Extract the [X, Y] coordinate from the center of the cell holding the provided text.  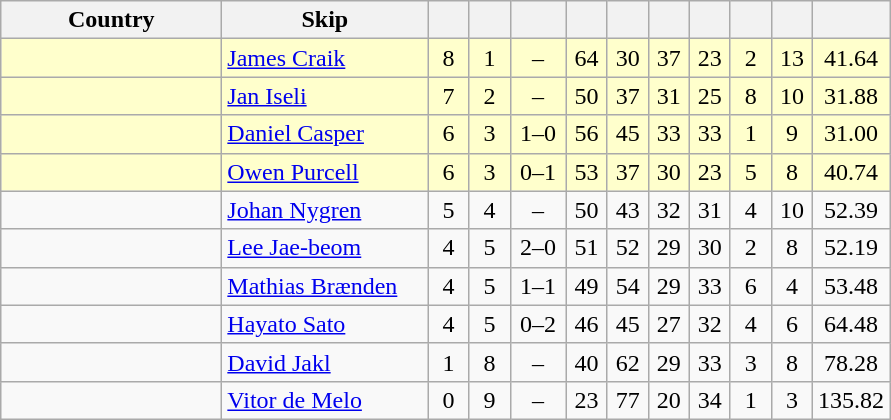
64 [586, 58]
25 [710, 96]
51 [586, 248]
Hayato Sato [325, 324]
64.48 [850, 324]
Johan Nygren [325, 210]
40 [586, 362]
0 [448, 400]
135.82 [850, 400]
Mathias Brænden [325, 286]
43 [628, 210]
53.48 [850, 286]
77 [628, 400]
41.64 [850, 58]
13 [792, 58]
52.19 [850, 248]
34 [710, 400]
2–0 [538, 248]
1–0 [538, 134]
0–1 [538, 172]
Country [112, 20]
Lee Jae-beom [325, 248]
Vitor de Melo [325, 400]
Daniel Casper [325, 134]
Skip [325, 20]
27 [668, 324]
31.88 [850, 96]
56 [586, 134]
31.00 [850, 134]
40.74 [850, 172]
Jan Iseli [325, 96]
46 [586, 324]
62 [628, 362]
52 [628, 248]
53 [586, 172]
78.28 [850, 362]
James Craik [325, 58]
20 [668, 400]
7 [448, 96]
Owen Purcell [325, 172]
54 [628, 286]
1–1 [538, 286]
49 [586, 286]
David Jakl [325, 362]
0–2 [538, 324]
52.39 [850, 210]
